Capture the cell that displays the provided text and extract its [X, Y] central coordinate. 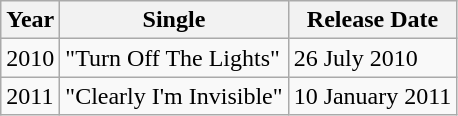
2010 [30, 58]
"Clearly I'm Invisible" [174, 96]
2011 [30, 96]
26 July 2010 [372, 58]
Year [30, 20]
10 January 2011 [372, 96]
"Turn Off The Lights" [174, 58]
Single [174, 20]
Release Date [372, 20]
